Pinpoint the cell where the given text exists, returning its (X, Y) midpoint coordinate. 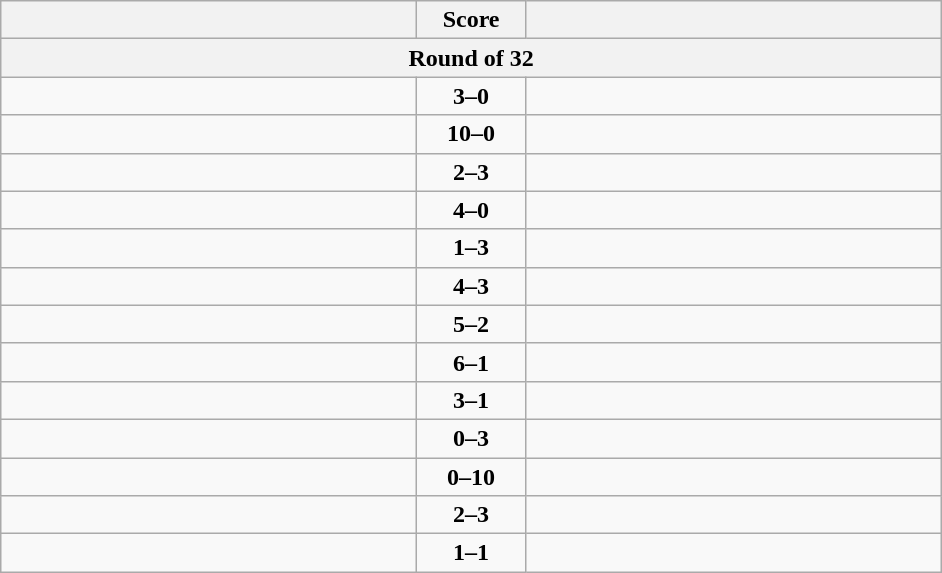
1–1 (472, 553)
3–1 (472, 400)
1–3 (472, 248)
3–0 (472, 96)
4–0 (472, 210)
Round of 32 (472, 58)
0–10 (472, 477)
Score (472, 20)
6–1 (472, 362)
0–3 (472, 438)
5–2 (472, 324)
10–0 (472, 134)
4–3 (472, 286)
